Determine the (x, y) coordinate at the center of the cell enclosing the given text.  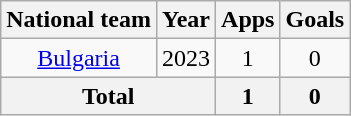
Bulgaria (79, 58)
Goals (315, 20)
2023 (186, 58)
Total (108, 96)
Year (186, 20)
Apps (248, 20)
National team (79, 20)
